Search for the cell housing the specified text and yield its (X, Y) center coordinate. 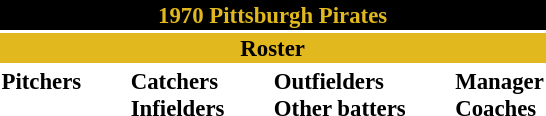
Roster (272, 48)
1970 Pittsburgh Pirates (272, 15)
